From the cell containing the given text, extract its center point as (X, Y) coordinate. 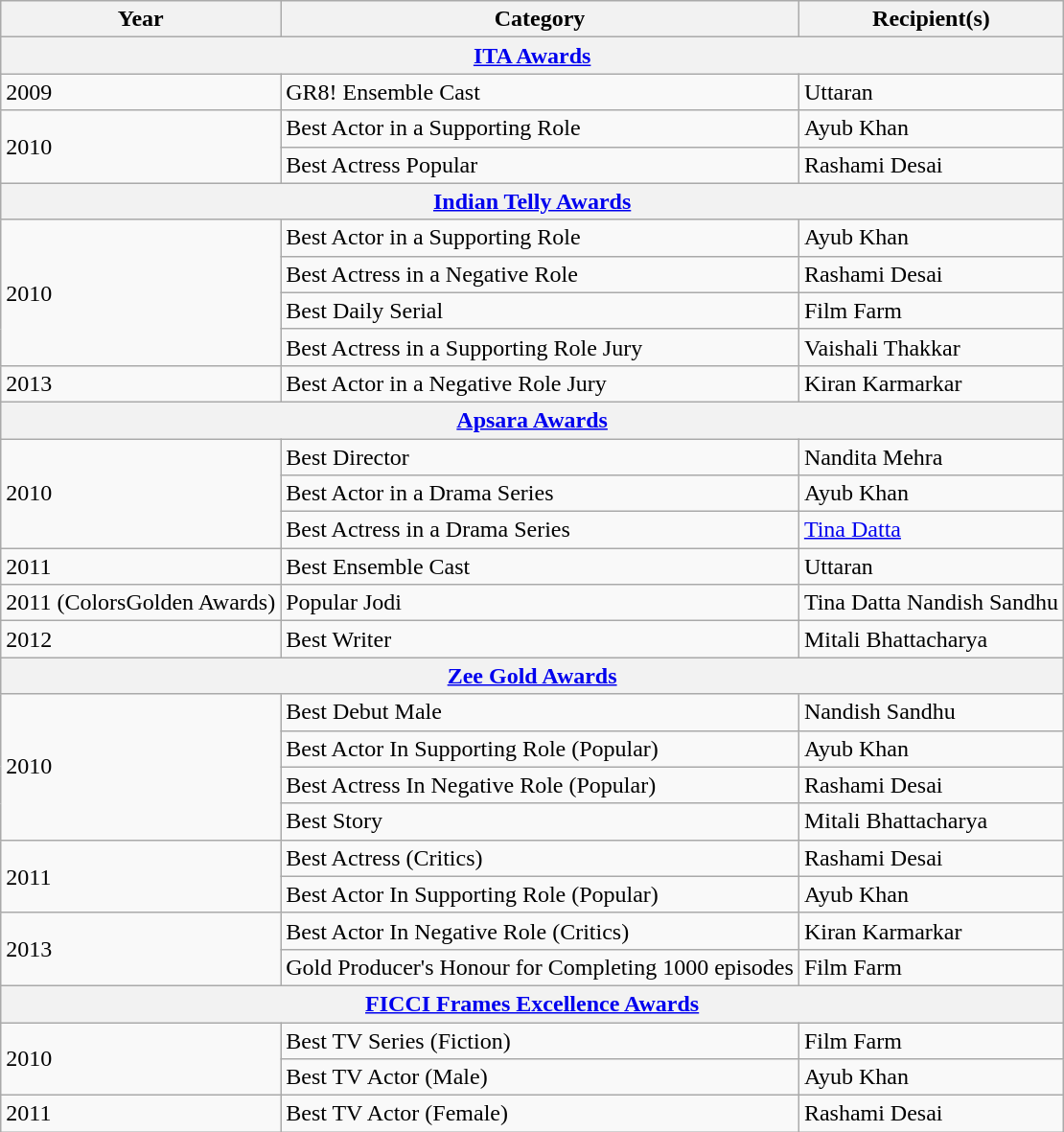
ITA Awards (533, 56)
Best Daily Serial (541, 311)
Best TV Actor (Male) (541, 1077)
Category (541, 19)
Best Actress (Critics) (541, 858)
Best Actress in a Drama Series (541, 530)
Best Actor in a Negative Role Jury (541, 383)
Best Actress In Negative Role (Popular) (541, 785)
Best Ensemble Cast (541, 566)
Tina Datta (931, 530)
Best Actress in a Supporting Role Jury (541, 347)
2009 (141, 92)
Zee Gold Awards (533, 676)
Popular Jodi (541, 603)
GR8! Ensemble Cast (541, 92)
2011 (ColorsGolden Awards) (141, 603)
Best Actor In Negative Role (Critics) (541, 931)
FICCI Frames Excellence Awards (533, 1004)
2012 (141, 639)
Nandish Sandhu (931, 712)
Gold Producer's Honour for Completing 1000 episodes (541, 967)
Best TV Series (Fiction) (541, 1040)
Best Director (541, 457)
Best Writer (541, 639)
Year (141, 19)
Apsara Awards (533, 420)
Nandita Mehra (931, 457)
Best Actor in a Drama Series (541, 494)
Tina Datta Nandish Sandhu (931, 603)
Best Story (541, 821)
Best Debut Male (541, 712)
Best Actress Popular (541, 165)
Indian Telly Awards (533, 201)
Recipient(s) (931, 19)
Best Actress in a Negative Role (541, 274)
Vaishali Thakkar (931, 347)
Best TV Actor (Female) (541, 1114)
